Capture the cell that displays the provided text and extract its [x, y] central coordinate. 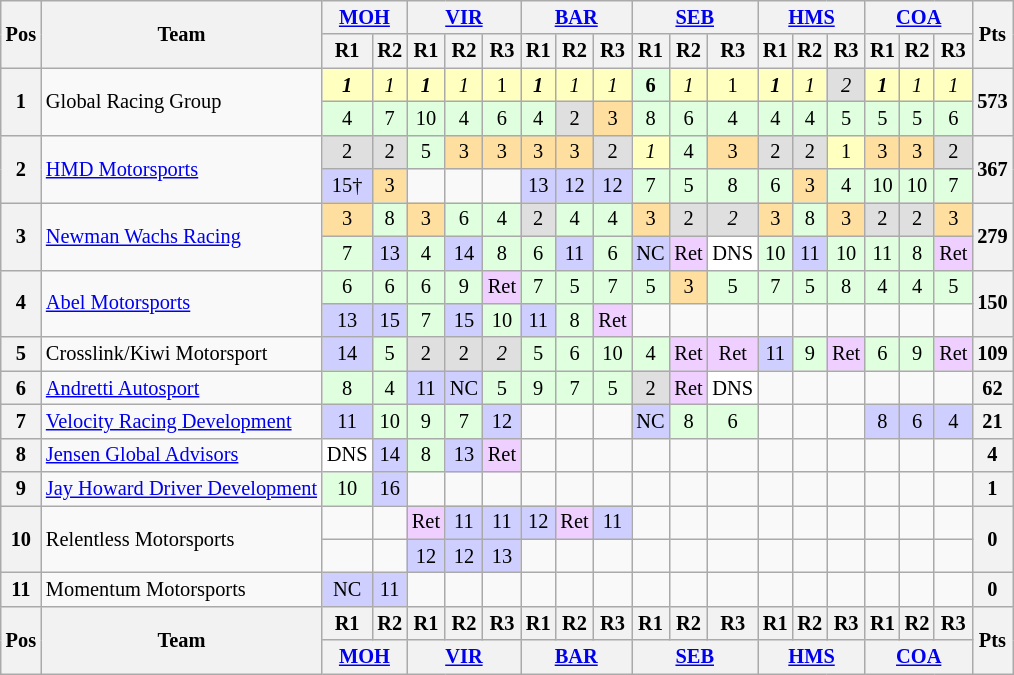
Velocity Racing Development [182, 421]
Relentless Motorsports [182, 538]
62 [992, 388]
Jensen Global Advisors [182, 455]
15† [347, 186]
150 [992, 304]
Crosslink/Kiwi Motorsport [182, 354]
109 [992, 354]
279 [992, 236]
21 [992, 421]
367 [992, 168]
Momentum Motorsports [182, 589]
573 [992, 102]
Andretti Autosport [182, 388]
Global Racing Group [182, 102]
16 [390, 489]
HMD Motorsports [182, 168]
Abel Motorsports [182, 304]
Newman Wachs Racing [182, 236]
Jay Howard Driver Development [182, 489]
